Output the (x, y) coordinate of the center of the cell containing the given text.  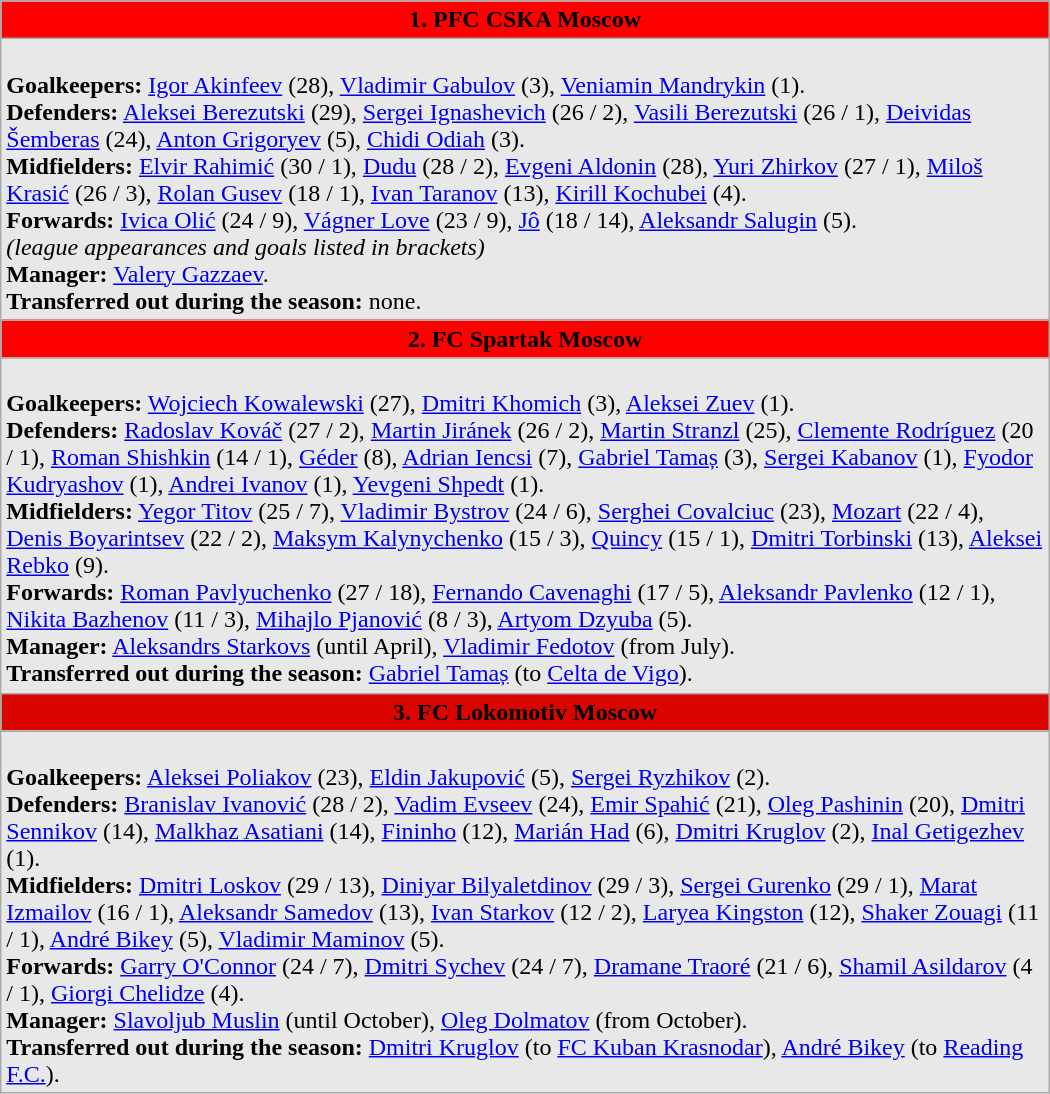
3. FC Lokomotiv Moscow (525, 712)
2. FC Spartak Moscow (525, 339)
1. PFC CSKA Moscow (525, 20)
